Find where the given text appears and provide that cell's center as (X, Y) coordinate. 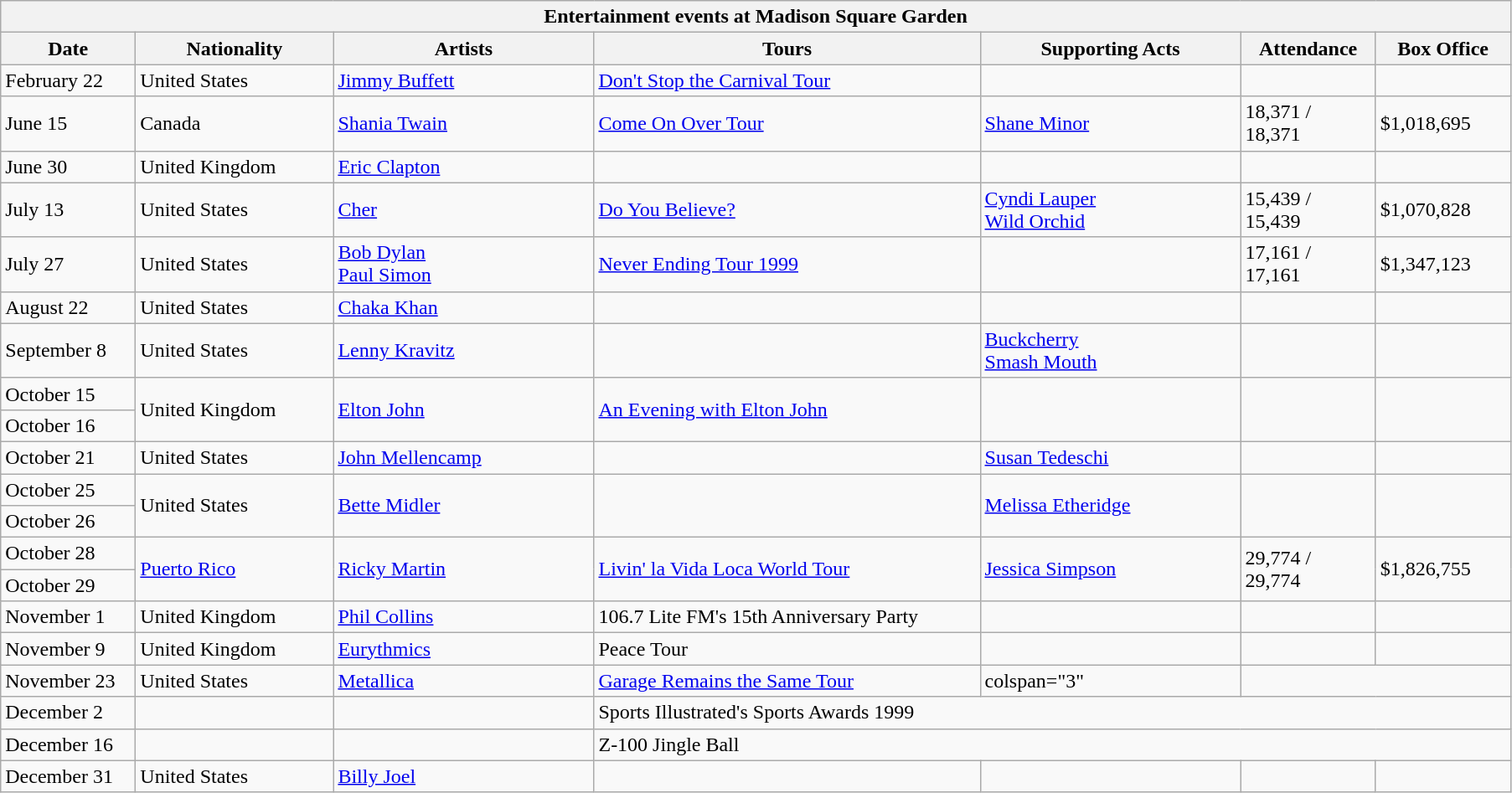
17,161 / 17,161 (1308, 265)
November 23 (69, 681)
Do You Believe? (787, 209)
November 9 (69, 649)
Tours (787, 49)
Shania Twain (464, 124)
October 21 (69, 457)
Cher (464, 209)
29,774 / 29,774 (1308, 569)
August 22 (69, 307)
colspan="3" (1111, 681)
$1,018,695 (1442, 124)
18,371 / 18,371 (1308, 124)
June 15 (69, 124)
Never Ending Tour 1999 (787, 265)
Entertainment events at Madison Square Garden (756, 17)
BuckcherrySmash Mouth (1111, 350)
Puerto Rico (235, 569)
$1,070,828 (1442, 209)
Canada (235, 124)
October 15 (69, 394)
Cyndi LauperWild Orchid (1111, 209)
Don't Stop the Carnival Tour (787, 80)
Shane Minor (1111, 124)
Eurythmics (464, 649)
Attendance (1308, 49)
15,439 / 15,439 (1308, 209)
Bette Midler (464, 506)
Phil Collins (464, 617)
Melissa Etheridge (1111, 506)
Billy Joel (464, 776)
Date (69, 49)
October 25 (69, 490)
December 16 (69, 744)
John Mellencamp (464, 457)
Metallica (464, 681)
Livin' la Vida Loca World Tour (787, 569)
$1,826,755 (1442, 569)
Eric Clapton (464, 167)
July 27 (69, 265)
Elton John (464, 409)
Nationality (235, 49)
Z-100 Jingle Ball (1052, 744)
Garage Remains the Same Tour (787, 681)
Artists (464, 49)
Chaka Khan (464, 307)
Supporting Acts (1111, 49)
October 16 (69, 425)
Come On Over Tour (787, 124)
July 13 (69, 209)
An Evening with Elton John (787, 409)
December 31 (69, 776)
Susan Tedeschi (1111, 457)
December 2 (69, 713)
Peace Tour (787, 649)
Lenny Kravitz (464, 350)
October 26 (69, 522)
Jimmy Buffett (464, 80)
October 29 (69, 585)
February 22 (69, 80)
November 1 (69, 617)
June 30 (69, 167)
September 8 (69, 350)
Jessica Simpson (1111, 569)
Ricky Martin (464, 569)
106.7 Lite FM's 15th Anniversary Party (787, 617)
Bob DylanPaul Simon (464, 265)
Sports Illustrated's Sports Awards 1999 (1052, 713)
Box Office (1442, 49)
$1,347,123 (1442, 265)
October 28 (69, 554)
